Identify which cell holds the provided text, then report its [x, y] central coordinate. 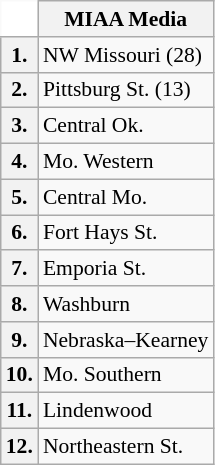
Fort Hays St. [126, 233]
Washburn [126, 304]
Mo. Western [126, 162]
3. [20, 126]
Mo. Southern [126, 375]
Emporia St. [126, 269]
6. [20, 233]
8. [20, 304]
10. [20, 375]
Northeastern St. [126, 447]
Central Ok. [126, 126]
Pittsburg St. (13) [126, 90]
9. [20, 340]
Nebraska–Kearney [126, 340]
Central Mo. [126, 197]
1. [20, 55]
12. [20, 447]
MIAA Media [126, 19]
7. [20, 269]
2. [20, 90]
11. [20, 411]
Lindenwood [126, 411]
NW Missouri (28) [126, 55]
5. [20, 197]
4. [20, 162]
